Provide the (X, Y) coordinate of the cell's center where the given text is located.  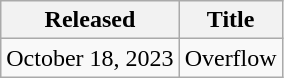
October 18, 2023 (90, 58)
Released (90, 20)
Title (230, 20)
Overflow (230, 58)
